Detect which cell encompasses the target text, then output its [x, y] center coordinate. 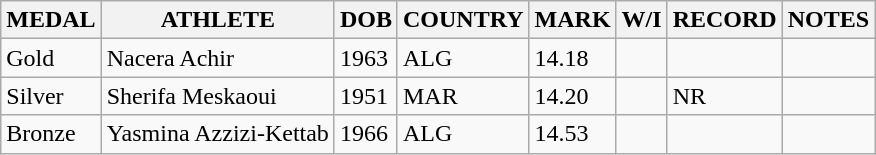
14.20 [572, 96]
Sherifa Meskaoui [218, 96]
1966 [366, 134]
MARK [572, 20]
Yasmina Azzizi-Kettab [218, 134]
DOB [366, 20]
1951 [366, 96]
14.53 [572, 134]
W/I [642, 20]
MEDAL [51, 20]
ATHLETE [218, 20]
14.18 [572, 58]
1963 [366, 58]
NOTES [828, 20]
Gold [51, 58]
COUNTRY [463, 20]
Bronze [51, 134]
Nacera Achir [218, 58]
RECORD [724, 20]
MAR [463, 96]
Silver [51, 96]
NR [724, 96]
